From the cell containing the given text, extract its center point as [x, y] coordinate. 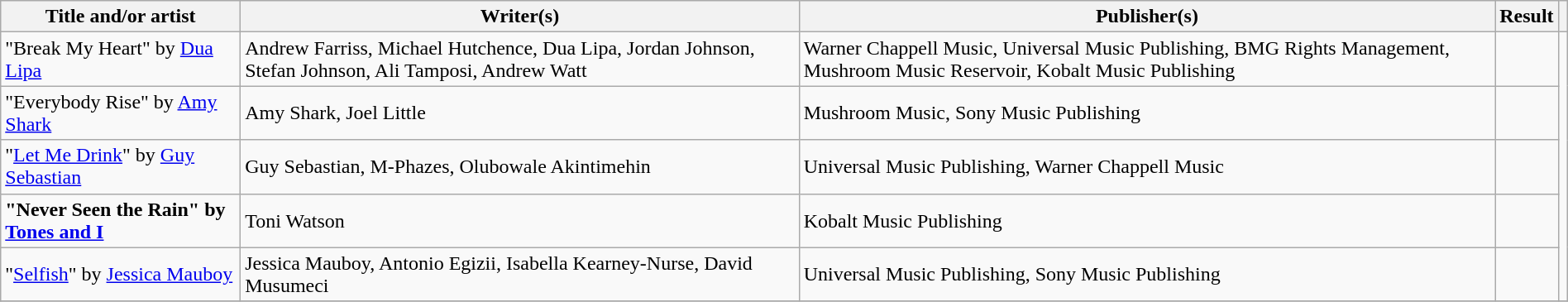
Amy Shark, Joel Little [519, 113]
Title and/or artist [121, 17]
"Let Me Drink" by Guy Sebastian [121, 167]
Writer(s) [519, 17]
"Never Seen the Rain" by Tones and I [121, 220]
Publisher(s) [1147, 17]
Kobalt Music Publishing [1147, 220]
Warner Chappell Music, Universal Music Publishing, BMG Rights Management, Mushroom Music Reservoir, Kobalt Music Publishing [1147, 60]
Universal Music Publishing, Warner Chappell Music [1147, 167]
Guy Sebastian, M-Phazes, Olubowale Akintimehin [519, 167]
Result [1527, 17]
Jessica Mauboy, Antonio Egizii, Isabella Kearney-Nurse, David Musumeci [519, 275]
"Everybody Rise" by Amy Shark [121, 113]
Toni Watson [519, 220]
Mushroom Music, Sony Music Publishing [1147, 113]
"Break My Heart" by Dua Lipa [121, 60]
Andrew Farriss, Michael Hutchence, Dua Lipa, Jordan Johnson, Stefan Johnson, Ali Tamposi, Andrew Watt [519, 60]
"Selfish" by Jessica Mauboy [121, 275]
Universal Music Publishing, Sony Music Publishing [1147, 275]
